Return the [x, y] coordinate for the center point of the cell that contains the specified text.  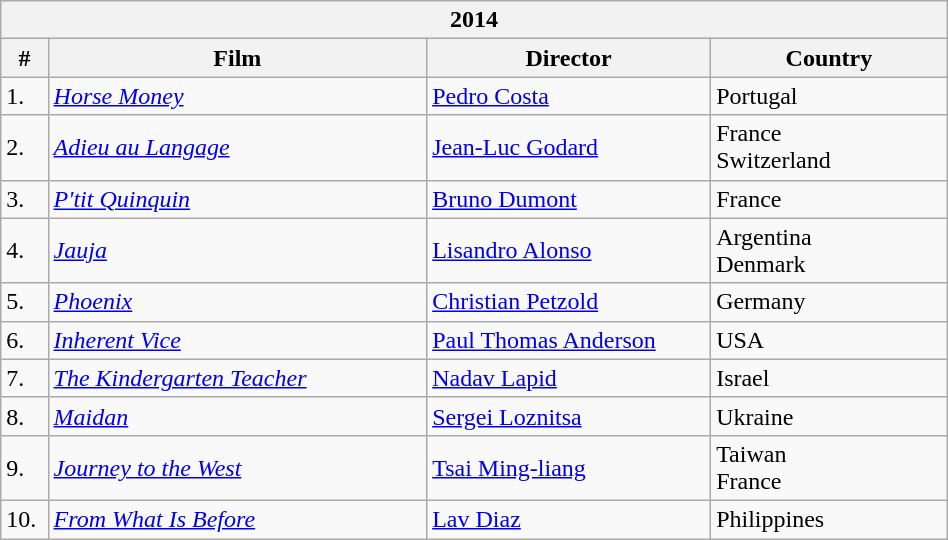
FranceSwitzerland [830, 148]
Lav Diaz [569, 519]
P'tit Quinquin [238, 199]
USA [830, 340]
1. [24, 96]
Director [569, 58]
Inherent Vice [238, 340]
Pedro Costa [569, 96]
From What Is Before [238, 519]
Paul Thomas Anderson [569, 340]
Country [830, 58]
5. [24, 302]
Maidan [238, 416]
# [24, 58]
2. [24, 148]
Christian Petzold [569, 302]
7. [24, 378]
Adieu au Langage [238, 148]
Ukraine [830, 416]
2014 [474, 20]
Philippines [830, 519]
Israel [830, 378]
4. [24, 250]
Journey to the West [238, 468]
The Kindergarten Teacher [238, 378]
Bruno Dumont [569, 199]
Nadav Lapid [569, 378]
Film [238, 58]
Germany [830, 302]
3. [24, 199]
TaiwanFrance [830, 468]
9. [24, 468]
Horse Money [238, 96]
Tsai Ming-liang [569, 468]
France [830, 199]
6. [24, 340]
Jean-Luc Godard [569, 148]
ArgentinaDenmark [830, 250]
Sergei Loznitsa [569, 416]
8. [24, 416]
Lisandro Alonso [569, 250]
Portugal [830, 96]
Phoenix [238, 302]
10. [24, 519]
Jauja [238, 250]
